Locate the cell with the specified text and output its [X, Y] center coordinate. 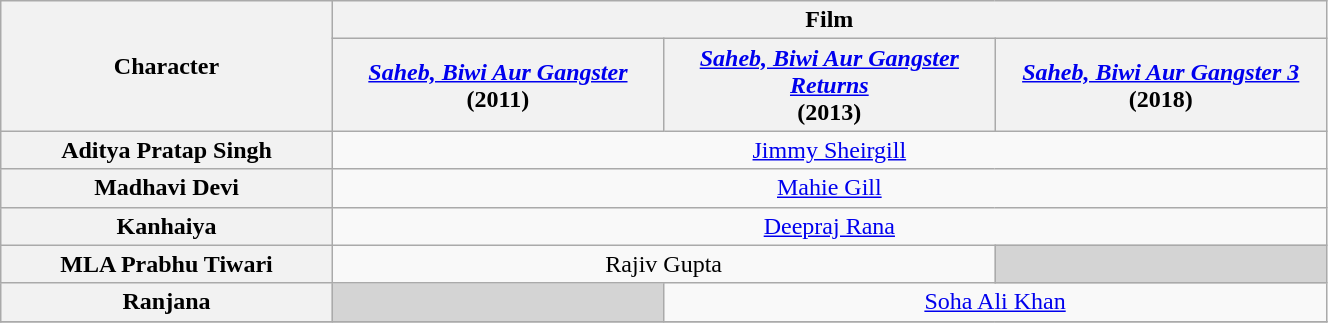
Jimmy Sheirgill [829, 150]
Aditya Pratap Singh [166, 150]
Saheb, Biwi Aur Gangster 3 (2018) [1160, 85]
Kanhaiya [166, 226]
Character [166, 66]
Rajiv Gupta [664, 264]
Saheb, Biwi Aur Gangster (2011) [498, 85]
Madhavi Devi [166, 188]
Ranjana [166, 302]
Saheb, Biwi Aur Gangster Returns (2013) [830, 85]
Mahie Gill [829, 188]
Deepraj Rana [829, 226]
MLA Prabhu Tiwari [166, 264]
Film [829, 20]
Soha Ali Khan [996, 302]
